Provide the (X, Y) coordinate of the cell's center where the given text is located.  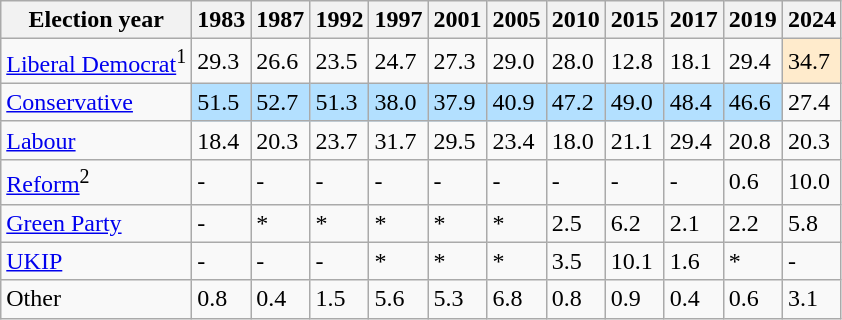
Election year (96, 20)
12.8 (634, 62)
Other (96, 299)
47.2 (576, 102)
5.8 (812, 223)
48.4 (694, 102)
UKIP (96, 261)
2005 (516, 20)
2.1 (694, 223)
6.2 (634, 223)
27.4 (812, 102)
1983 (222, 20)
3.5 (576, 261)
31.7 (398, 140)
1987 (280, 20)
2019 (752, 20)
37.9 (458, 102)
28.0 (576, 62)
Liberal Democrat1 (96, 62)
2.2 (752, 223)
Reform2 (96, 182)
5.3 (458, 299)
3.1 (812, 299)
2001 (458, 20)
0.9 (634, 299)
2017 (694, 20)
24.7 (398, 62)
Green Party (96, 223)
2.5 (576, 223)
1997 (398, 20)
18.0 (576, 140)
38.0 (398, 102)
52.7 (280, 102)
10.1 (634, 261)
1.6 (694, 261)
34.7 (812, 62)
5.6 (398, 299)
23.5 (340, 62)
2024 (812, 20)
51.3 (340, 102)
26.6 (280, 62)
1992 (340, 20)
18.1 (694, 62)
21.1 (634, 140)
2010 (576, 20)
51.5 (222, 102)
49.0 (634, 102)
23.4 (516, 140)
23.7 (340, 140)
10.0 (812, 182)
Conservative (96, 102)
46.6 (752, 102)
18.4 (222, 140)
40.9 (516, 102)
6.8 (516, 299)
29.0 (516, 62)
2015 (634, 20)
1.5 (340, 299)
29.5 (458, 140)
27.3 (458, 62)
Labour (96, 140)
20.8 (752, 140)
29.3 (222, 62)
